Return the [X, Y] coordinate for the center point of the cell that contains the specified text.  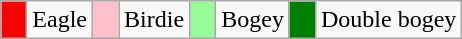
Double bogey [388, 20]
Eagle [60, 20]
Birdie [154, 20]
Bogey [253, 20]
